Search for the cell housing the specified text and yield its [X, Y] center coordinate. 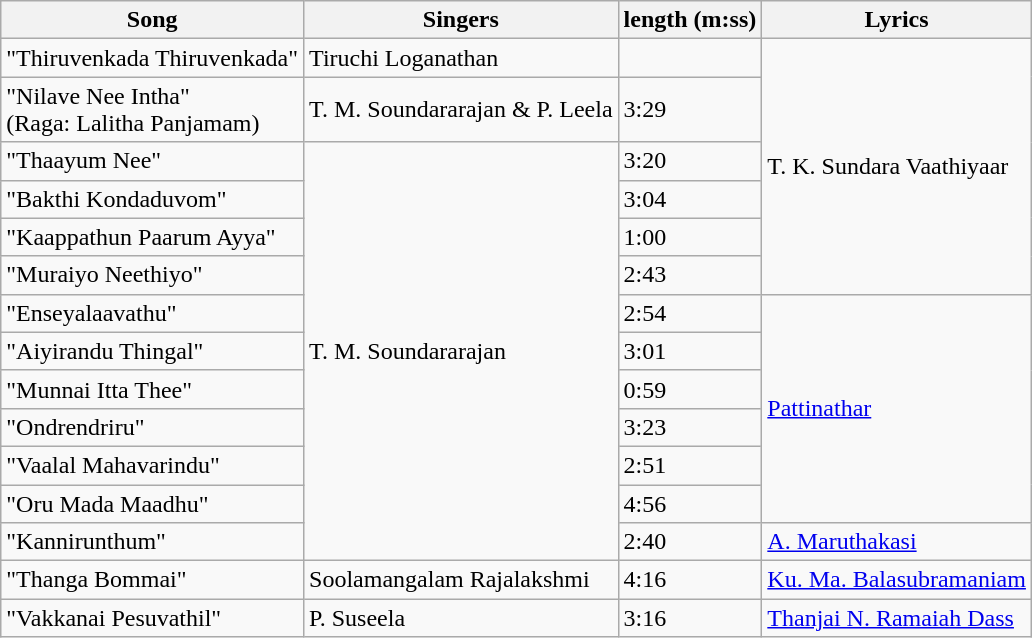
"Thaayum Nee" [152, 161]
"Munnai Itta Thee" [152, 389]
"Vaalal Mahavarindu" [152, 465]
4:56 [690, 503]
"Aiyirandu Thingal" [152, 351]
"Thanga Bommai" [152, 580]
2:51 [690, 465]
3:20 [690, 161]
P. Suseela [462, 618]
"Enseyalaavathu" [152, 313]
1:00 [690, 237]
Tiruchi Loganathan [462, 58]
"Muraiyo Neethiyo" [152, 275]
Lyrics [897, 20]
2:54 [690, 313]
3:16 [690, 618]
3:29 [690, 110]
3:01 [690, 351]
2:40 [690, 542]
4:16 [690, 580]
A. Maruthakasi [897, 542]
3:23 [690, 427]
Pattinathar [897, 408]
Song [152, 20]
0:59 [690, 389]
2:43 [690, 275]
"Vakkanai Pesuvathil" [152, 618]
"Thiruvenkada Thiruvenkada" [152, 58]
Soolamangalam Rajalakshmi [462, 580]
T. M. Soundararajan [462, 352]
T. M. Soundararajan & P. Leela [462, 110]
"Bakthi Kondaduvom" [152, 199]
"Kannirunthum" [152, 542]
T. K. Sundara Vaathiyaar [897, 166]
"Nilave Nee Intha"(Raga: Lalitha Panjamam) [152, 110]
"Oru Mada Maadhu" [152, 503]
3:04 [690, 199]
length (m:ss) [690, 20]
Ku. Ma. Balasubramaniam [897, 580]
Singers [462, 20]
"Kaappathun Paarum Ayya" [152, 237]
"Ondrendriru" [152, 427]
Thanjai N. Ramaiah Dass [897, 618]
